Capture the cell that displays the provided text and extract its [x, y] central coordinate. 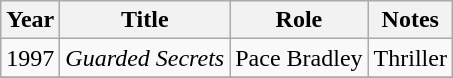
Role [299, 20]
Notes [410, 20]
Guarded Secrets [145, 58]
1997 [30, 58]
Year [30, 20]
Title [145, 20]
Pace Bradley [299, 58]
Thriller [410, 58]
